Scan for the cell matching the given text and deliver its [X, Y] coordinate at center. 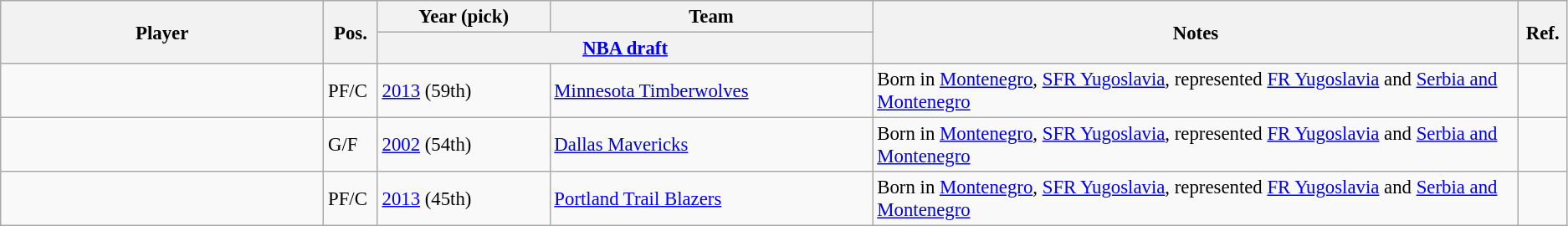
Player [162, 32]
2013 (45th) [464, 199]
Notes [1196, 32]
Pos. [351, 32]
Ref. [1543, 32]
Dallas Mavericks [711, 146]
2002 (54th) [464, 146]
NBA draft [625, 49]
Portland Trail Blazers [711, 199]
2013 (59th) [464, 90]
G/F [351, 146]
Minnesota Timberwolves [711, 90]
Team [711, 17]
Year (pick) [464, 17]
